Identify which cell holds the provided text, then report its (x, y) central coordinate. 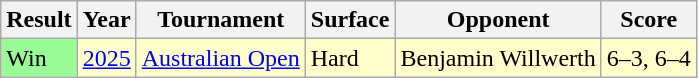
Hard (350, 58)
6–3, 6–4 (648, 58)
Opponent (498, 20)
Surface (350, 20)
Tournament (220, 20)
2025 (106, 58)
Benjamin Willwerth (498, 58)
Win (39, 58)
Year (106, 20)
Score (648, 20)
Australian Open (220, 58)
Result (39, 20)
